Extract the [X, Y] coordinate from the center of the cell holding the provided text.  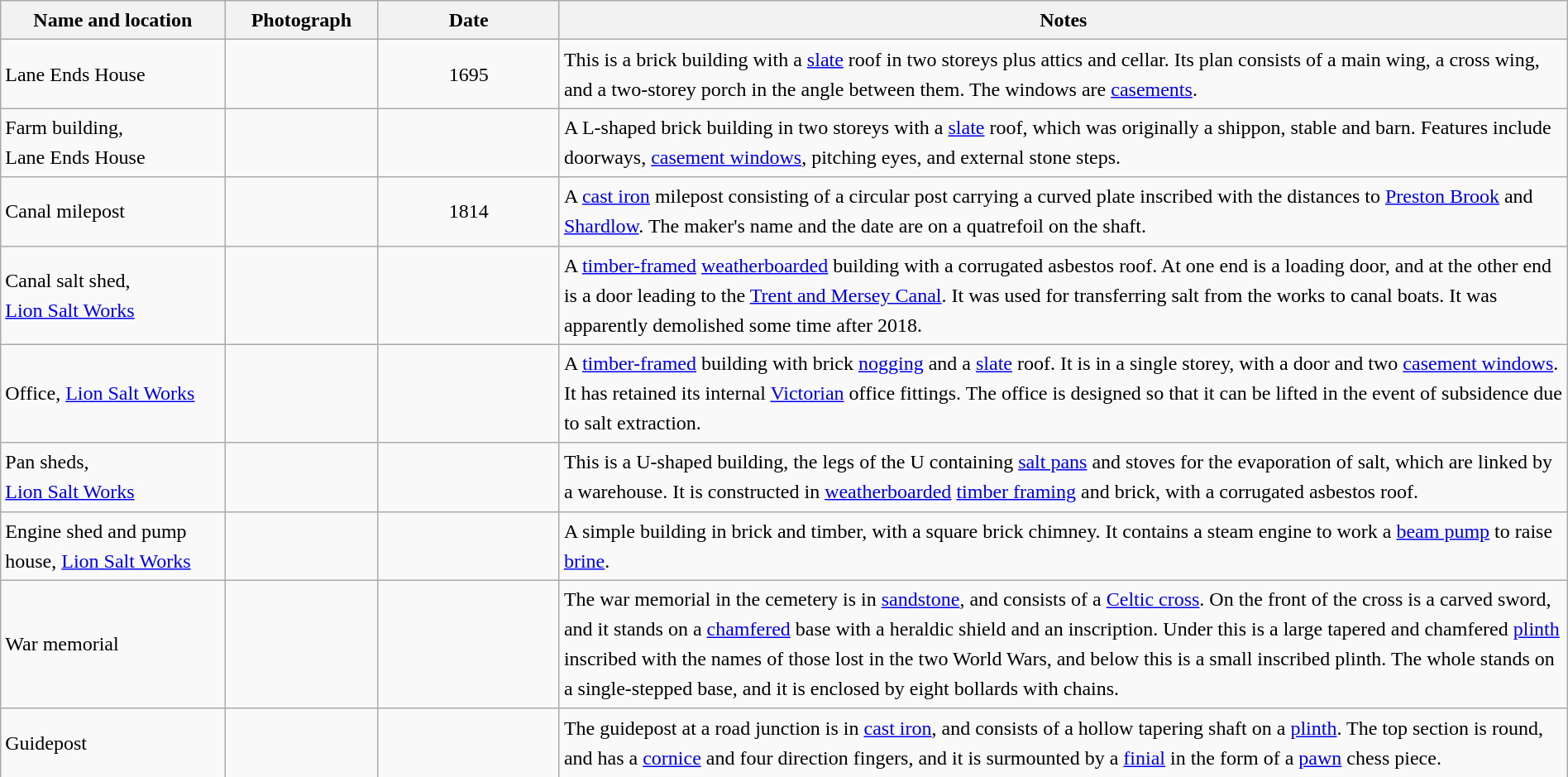
1695 [468, 74]
Canal milepost [112, 212]
Date [468, 20]
Office, Lion Salt Works [112, 394]
Guidepost [112, 743]
Pan sheds,Lion Salt Works [112, 477]
A simple building in brick and timber, with a square brick chimney. It contains a steam engine to work a beam pump to raise brine. [1064, 546]
Notes [1064, 20]
Photograph [301, 20]
Canal salt shed,Lion Salt Works [112, 295]
Name and location [112, 20]
War memorial [112, 644]
Farm building,Lane Ends House [112, 142]
1814 [468, 212]
Lane Ends House [112, 74]
Engine shed and pump house, Lion Salt Works [112, 546]
